Return [X, Y] of the center of cell containing provided text 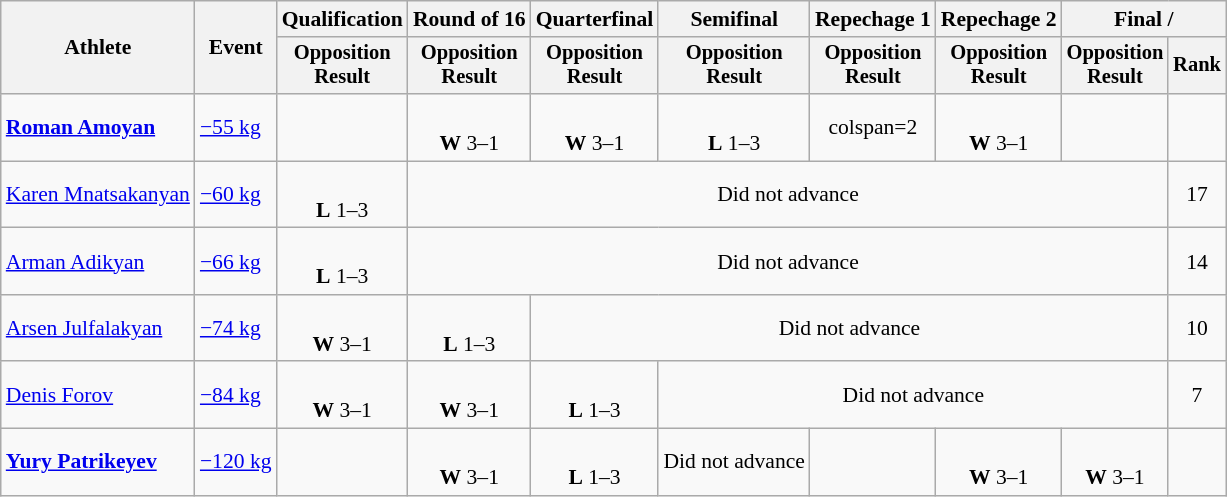
14 [1197, 262]
Roman Amoyan [98, 128]
Event [236, 48]
Semifinal [734, 19]
−120 kg [236, 462]
Round of 16 [470, 19]
17 [1197, 194]
Arman Adikyan [98, 262]
7 [1197, 396]
Arsen Julfalakyan [98, 328]
Repechage 1 [873, 19]
Athlete [98, 48]
Repechage 2 [999, 19]
Yury Patrikeyev [98, 462]
Rank [1197, 66]
Qualification [342, 19]
Denis Forov [98, 396]
colspan=2 [873, 128]
Final / [1144, 19]
10 [1197, 328]
−84 kg [236, 396]
Quarterfinal [595, 19]
−74 kg [236, 328]
−60 kg [236, 194]
Karen Mnatsakanyan [98, 194]
−66 kg [236, 262]
−55 kg [236, 128]
